Search for the cell housing the specified text and yield its [X, Y] center coordinate. 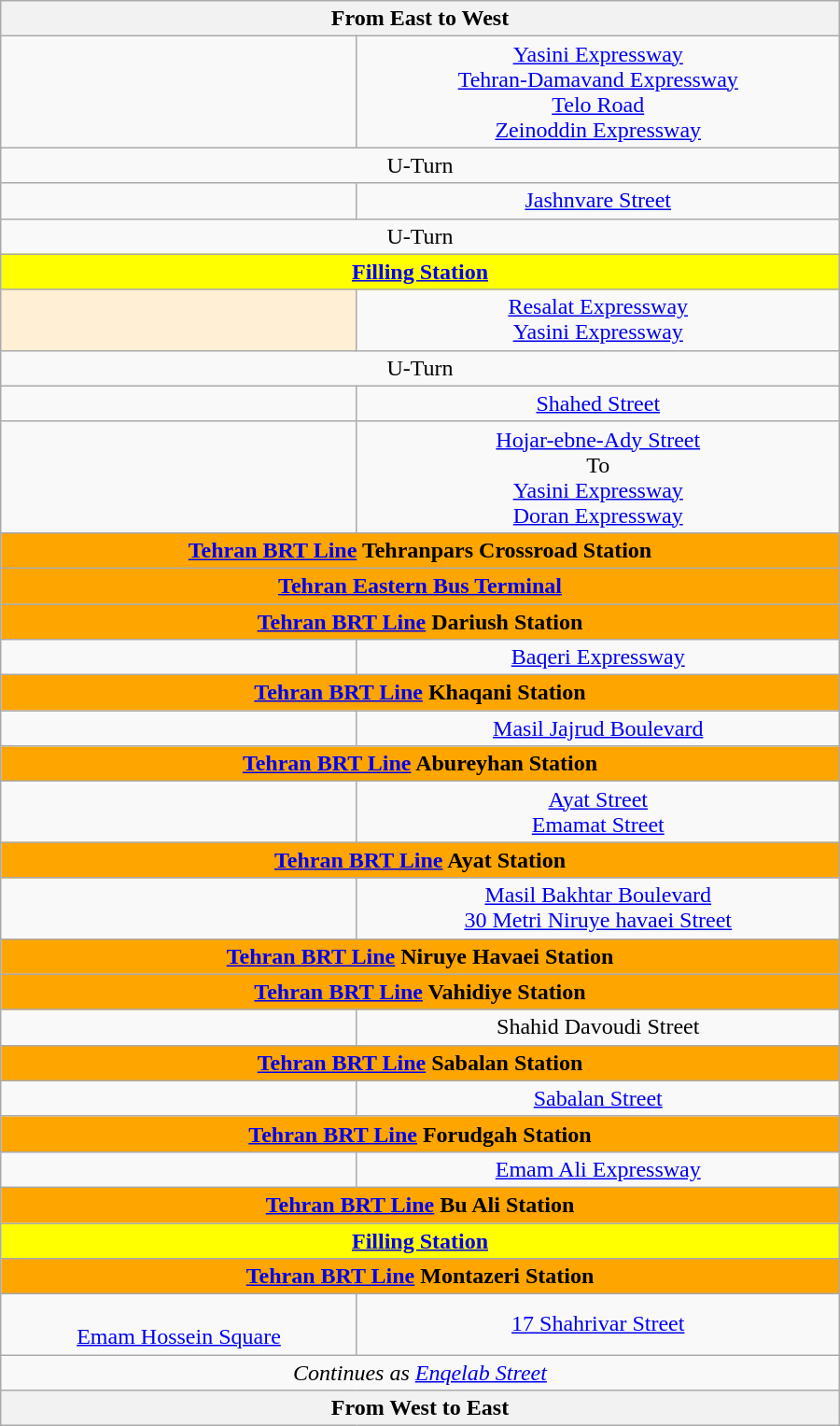
Masil Bakhtar Boulevard 30 Metri Niruye havaei Street [597, 908]
Resalat Expressway Yasini Expressway [597, 319]
Yasini Expressway Tehran-Damavand Expressway Telo Road Zeinoddin Expressway [597, 92]
Tehran BRT Line Niruye Havaei Station [420, 956]
Tehran BRT Line Bu Ali Station [420, 1205]
Continues as Enqelab Street [420, 1373]
From East to West [420, 19]
From West to East [420, 1408]
Tehran BRT Line Ayat Station [420, 860]
Baqeri Expressway [597, 657]
Masil Jajrud Boulevard [597, 728]
17 Shahrivar Street [597, 1324]
Shahed Street [597, 403]
Tehran BRT Line Vahidiye Station [420, 992]
Jashnvare Street [597, 201]
Emam Ali Expressway [597, 1169]
Ayat Street Emamat Street [597, 812]
Sabalan Street [597, 1098]
Shahid Davoudi Street [597, 1027]
Tehran BRT Line Montazeri Station [420, 1277]
Tehran BRT Line Forudgah Station [420, 1134]
Emam Hossein Square [179, 1324]
Tehran Eastern Bus Terminal [420, 586]
Tehran BRT Line Dariush Station [420, 621]
Hojar-ebne-Ady Street To Yasini Expressway Doran Expressway [597, 476]
Tehran BRT Line Khaqani Station [420, 693]
Tehran BRT Line Tehranpars Crossroad Station [420, 550]
Tehran BRT Line Abureyhan Station [420, 764]
Tehran BRT Line Sabalan Station [420, 1063]
